Search for the cell housing the specified text and yield its (x, y) center coordinate. 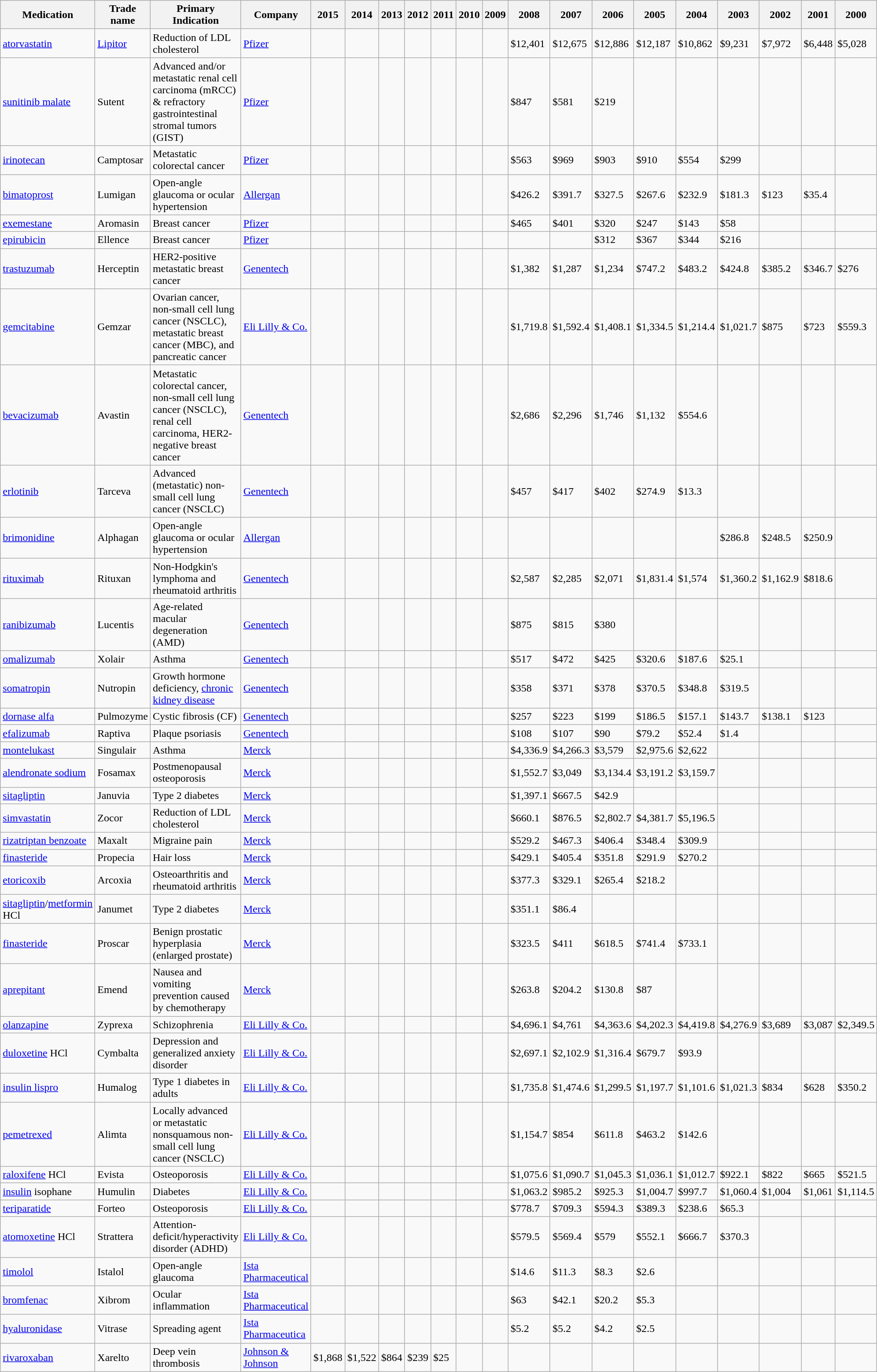
pemetrexed (48, 1134)
montelukast (48, 750)
efalizumab (48, 733)
$1,719.8 (529, 327)
$4,761 (571, 1024)
$581 (571, 102)
$1,004 (780, 1192)
HER2-positive metastatic breast cancer (196, 269)
$232.9 (696, 195)
$521.5 (856, 1175)
2001 (818, 15)
Tarceva (123, 491)
$130.8 (613, 989)
$181.3 (739, 195)
$320.6 (655, 659)
$847 (529, 102)
Attention-deficit/hyperactivity disorder (ADHD) (196, 1237)
$291.9 (655, 857)
$219 (613, 102)
Propecia (123, 857)
gemcitabine (48, 327)
$778.7 (529, 1208)
$323.5 (529, 943)
$854 (571, 1134)
Benign prostatic hyperplasia (enlarged prostate) (196, 943)
Januvia (123, 795)
$1,075.6 (529, 1175)
$351.8 (613, 857)
$834 (780, 1088)
$611.8 (613, 1134)
$358 (529, 688)
Zocor (123, 818)
Ovarian cancer, non-small cell lung cancer (NSCLC), metastatic breast cancer (MBC), and pancreatic cancer (196, 327)
$1,063.2 (529, 1192)
Zyprexa (123, 1024)
Aromasin (123, 223)
$679.7 (655, 1053)
$660.1 (529, 818)
$579.5 (529, 1237)
$1,045.3 (613, 1175)
$391.7 (571, 195)
$3,689 (780, 1024)
$665 (818, 1175)
$3,049 (571, 773)
$14.6 (529, 1271)
$2,686 (529, 415)
$378 (613, 688)
$319.5 (739, 688)
$274.9 (655, 491)
$377.3 (529, 880)
$401 (571, 223)
2000 (856, 15)
$1,574 (696, 578)
atomoxetine HCl (48, 1237)
$864 (392, 1357)
$2,697.1 (529, 1053)
$2,622 (696, 750)
Alimta (123, 1134)
$9,231 (739, 43)
$429.1 (529, 857)
$346.7 (818, 269)
$2,802.7 (613, 818)
$2,349.5 (856, 1024)
$465 (529, 223)
Xibrom (123, 1300)
bimatoprost (48, 195)
$3,087 (818, 1024)
bevacizumab (48, 415)
$402 (613, 491)
$93.9 (696, 1053)
$327.5 (613, 195)
$1,012.7 (696, 1175)
$299 (739, 160)
$3,134.4 (613, 773)
2013 (392, 15)
$529.2 (529, 841)
$11.3 (571, 1271)
$63 (529, 1300)
sitagliptin (48, 795)
Janumet (123, 909)
$2,975.6 (655, 750)
Schizophrenia (196, 1024)
Alphagan (123, 537)
$4,696.1 (529, 1024)
$267.6 (655, 195)
Cystic fibrosis (CF) (196, 717)
2010 (469, 15)
$903 (613, 160)
$1,360.2 (739, 578)
$5.3 (655, 1300)
$1,287 (571, 269)
$667.5 (571, 795)
Advanced and/or metastatic renal cell carcinoma (mRCC) & refractory gastrointestinal stromal tumors (GIST) (196, 102)
2007 (571, 15)
$425 (613, 659)
Avastin (123, 415)
$1,299.5 (613, 1088)
$818.6 (818, 578)
$263.8 (529, 989)
$483.2 (696, 269)
Open-angle glaucoma (196, 1271)
Hair loss (196, 857)
$1,036.1 (655, 1175)
Postmenopausal osteoporosis (196, 773)
Vitrase (123, 1328)
ranibizumab (48, 625)
atorvastatin (48, 43)
Trade name (123, 15)
Camptosar (123, 160)
$216 (739, 240)
$10,862 (696, 43)
$4,202.3 (655, 1024)
$1,831.4 (655, 578)
Emend (123, 989)
2004 (696, 15)
$1,382 (529, 269)
irinotecan (48, 160)
Gemzar (123, 327)
$3,579 (613, 750)
$5,196.5 (696, 818)
$1,316.4 (613, 1053)
sunitinib malate (48, 102)
$4.2 (613, 1328)
2015 (328, 15)
Metastatic colorectal cancer (196, 160)
omalizumab (48, 659)
$370.5 (655, 688)
raloxifene HCl (48, 1175)
$138.1 (780, 717)
$925.3 (613, 1192)
$42.9 (613, 795)
Arcoxia (123, 880)
$348.4 (655, 841)
$223 (571, 717)
Nausea and vomiting prevention caused by chemotherapy (196, 989)
$1,114.5 (856, 1192)
Strattera (123, 1237)
$389.3 (655, 1208)
$4,363.6 (613, 1024)
$910 (655, 160)
$186.5 (655, 717)
$1,868 (328, 1357)
Diabetes (196, 1192)
etoricoxib (48, 880)
$350.2 (856, 1088)
$1,132 (655, 415)
Xolair (123, 659)
$426.2 (529, 195)
$1,735.8 (529, 1088)
$1,592.4 (571, 327)
Growth hormone deficiency, chronic kidney disease (196, 688)
$1.4 (739, 733)
$58 (739, 223)
$108 (529, 733)
$2,071 (613, 578)
$367 (655, 240)
Singulair (123, 750)
$554.6 (696, 415)
Company (276, 15)
$7,972 (780, 43)
$618.5 (613, 943)
$1,522 (362, 1357)
$4,276.9 (739, 1024)
$3,159.7 (696, 773)
Cymbalta (123, 1053)
Plaque psoriasis (196, 733)
$2,285 (571, 578)
$5,028 (856, 43)
2003 (739, 15)
$35.4 (818, 195)
$380 (613, 625)
2011 (443, 15)
$42.1 (571, 1300)
$20.2 (613, 1300)
$628 (818, 1088)
$12,187 (655, 43)
$248.5 (780, 537)
$143 (696, 223)
$371 (571, 688)
somatropin (48, 688)
$12,675 (571, 43)
rizatriptan benzoate (48, 841)
Fosamax (123, 773)
trastuzumab (48, 269)
$12,401 (529, 43)
$348.8 (696, 688)
bromfenac (48, 1300)
aprepitant (48, 989)
Proscar (123, 943)
rivaroxaban (48, 1357)
$822 (780, 1175)
$8.3 (613, 1271)
brimonidine (48, 537)
$1,746 (613, 415)
Lumigan (123, 195)
$257 (529, 717)
teriparatide (48, 1208)
$424.8 (739, 269)
$385.2 (780, 269)
$1,234 (613, 269)
$922.1 (739, 1175)
$405.4 (571, 857)
$2,296 (571, 415)
$1,474.6 (571, 1088)
$741.4 (655, 943)
$747.2 (655, 269)
$1,197.7 (655, 1088)
$4,336.9 (529, 750)
Pulmozyme (123, 717)
$815 (571, 625)
$12,886 (613, 43)
$312 (613, 240)
Evista (123, 1175)
$3,191.2 (655, 773)
$204.2 (571, 989)
$2.6 (655, 1271)
Humalog (123, 1088)
exemestane (48, 223)
rituximab (48, 578)
Istalol (123, 1271)
olanzapine (48, 1024)
timolol (48, 1271)
$87 (655, 989)
$265.4 (613, 880)
$472 (571, 659)
$4,419.8 (696, 1024)
Nutropin (123, 688)
Medication (48, 15)
$559.3 (856, 327)
$666.7 (696, 1237)
$1,162.9 (780, 578)
$594.3 (613, 1208)
$1,154.7 (529, 1134)
$238.6 (696, 1208)
$143.7 (739, 717)
Primary Indication (196, 15)
$218.2 (655, 880)
$569.4 (571, 1237)
Age-related macular degeneration (AMD) (196, 625)
$25.1 (739, 659)
$985.2 (571, 1192)
$2,102.9 (571, 1053)
$90 (613, 733)
2014 (362, 15)
$286.8 (739, 537)
$467.3 (571, 841)
simvastatin (48, 818)
$247 (655, 223)
$969 (571, 160)
$457 (529, 491)
$13.3 (696, 491)
$1,004.7 (655, 1192)
Lucentis (123, 625)
$142.6 (696, 1134)
$517 (529, 659)
Advanced (metastatic) non-small cell lung cancer (NSCLC) (196, 491)
$1,408.1 (613, 327)
Herceptin (123, 269)
epirubicin (48, 240)
Non-Hodgkin's lymphoma and rheumatoid arthritis (196, 578)
2006 (613, 15)
Type 1 diabetes in adults (196, 1088)
$411 (571, 943)
$276 (856, 269)
$2,587 (529, 578)
$554 (696, 160)
$65.3 (739, 1208)
erlotinib (48, 491)
$1,101.6 (696, 1088)
dornase alfa (48, 717)
hyaluronidase (48, 1328)
$79.2 (655, 733)
$1,214.4 (696, 327)
Osteoarthritis and rheumatoid arthritis (196, 880)
insulin lispro (48, 1088)
$309.9 (696, 841)
$270.2 (696, 857)
2012 (417, 15)
Sutent (123, 102)
Raptiva (123, 733)
Migraine pain (196, 841)
$370.3 (739, 1237)
$351.1 (529, 909)
$406.4 (613, 841)
2005 (655, 15)
$239 (417, 1357)
$344 (696, 240)
$709.3 (571, 1208)
Xarelto (123, 1357)
$1,090.7 (571, 1175)
Metastatic colorectal cancer, non-small cell lung cancer (NSCLC), renal cell carcinoma, HER2-negative breast cancer (196, 415)
$1,061 (818, 1192)
Locally advanced or metastatic nonsquamous non-small cell lung cancer (NSCLC) (196, 1134)
$579 (613, 1237)
$997.7 (696, 1192)
$107 (571, 733)
Ocular inflammation (196, 1300)
$1,334.5 (655, 327)
sitagliptin/metformin HCl (48, 909)
$1,060.4 (739, 1192)
$86.4 (571, 909)
2009 (495, 15)
$2.5 (655, 1328)
$417 (571, 491)
insulin isophane (48, 1192)
$199 (613, 717)
Spreading agent (196, 1328)
$157.1 (696, 717)
$733.1 (696, 943)
$463.2 (655, 1134)
$563 (529, 160)
2002 (780, 15)
Forteo (123, 1208)
$187.6 (696, 659)
$25 (443, 1357)
$1,397.1 (529, 795)
duloxetine HCl (48, 1053)
$723 (818, 327)
$250.9 (818, 537)
Ellence (123, 240)
$1,552.7 (529, 773)
$320 (613, 223)
Deep vein thrombosis (196, 1357)
Ista Pharmaceutica (276, 1328)
2008 (529, 15)
$552.1 (655, 1237)
$4,266.3 (571, 750)
$876.5 (571, 818)
$52.4 (696, 733)
$1,021.7 (739, 327)
$6,448 (818, 43)
Maxalt (123, 841)
$4,381.7 (655, 818)
$329.1 (571, 880)
$1,021.3 (739, 1088)
alendronate sodium (48, 773)
Lipitor (123, 43)
Rituxan (123, 578)
Humulin (123, 1192)
Johnson & Johnson (276, 1357)
Depression and generalized anxiety disorder (196, 1053)
